Capture the cell that displays the provided text and extract its [x, y] central coordinate. 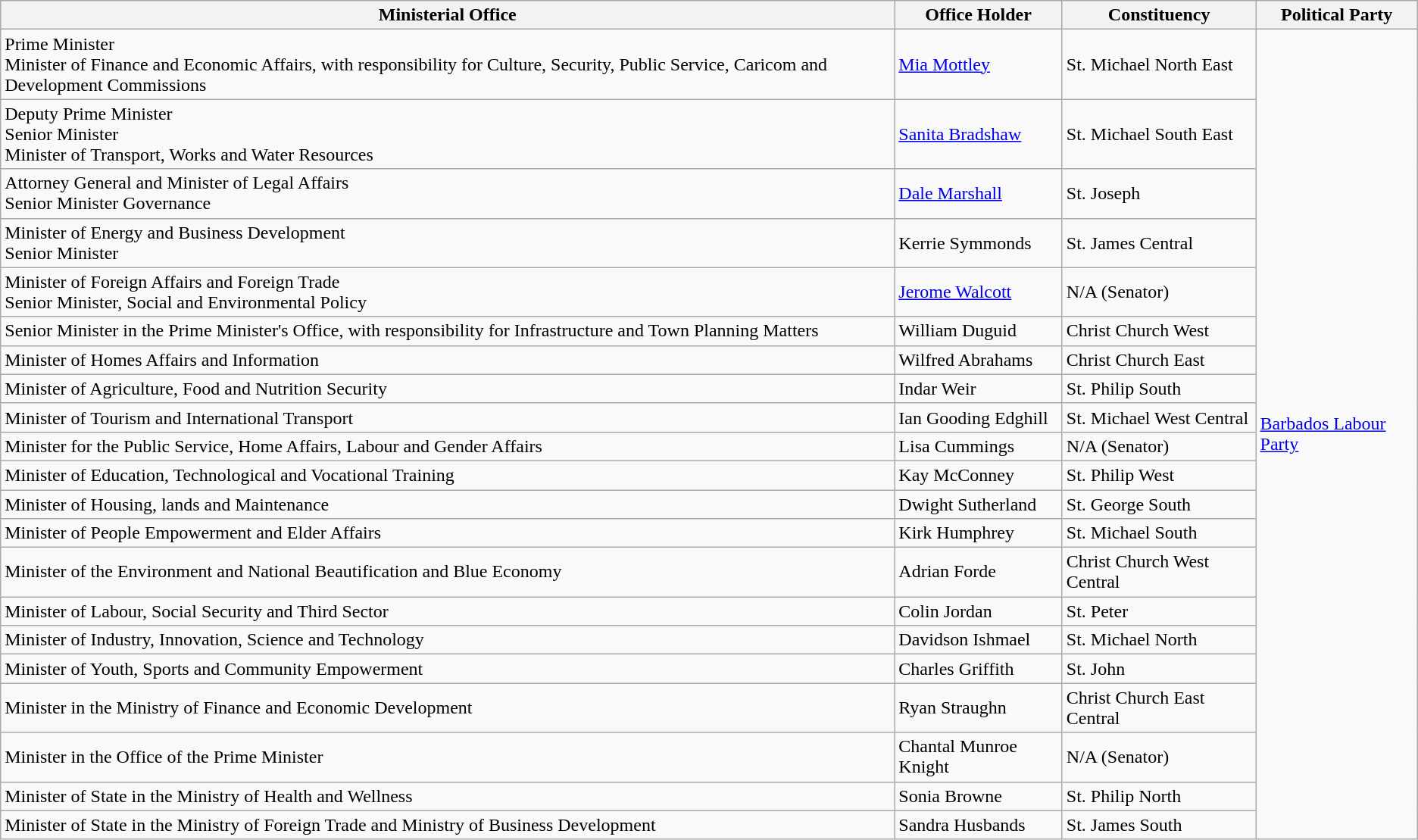
Minister in the Office of the Prime Minister [448, 757]
Christ Church West [1159, 331]
Minister for the Public Service, Home Affairs, Labour and Gender Affairs [448, 446]
Minister of State in the Ministry of Health and Wellness [448, 796]
Chantal Munroe Knight [979, 757]
Minister of Housing, lands and Maintenance [448, 504]
Christ Church West Central [1159, 573]
Christ Church East Central [1159, 707]
Sonia Browne [979, 796]
St. Philip West [1159, 475]
Wilfred Abrahams [979, 360]
Minister of State in the Ministry of Foreign Trade and Ministry of Business Development [448, 825]
Minister of Foreign Affairs and Foreign TradeSenior Minister, Social and Environmental Policy [448, 292]
Ministerial Office [448, 15]
St. Peter [1159, 611]
St. Michael West Central [1159, 417]
St. Philip South [1159, 389]
Kirk Humphrey [979, 533]
Colin Jordan [979, 611]
Minister of the Environment and National Beautification and Blue Economy [448, 573]
Senior Minister in the Prime Minister's Office, with responsibility for Infrastructure and Town Planning Matters [448, 331]
Charles Griffith [979, 669]
Minister of Tourism and International Transport [448, 417]
St. James Central [1159, 242]
St. James South [1159, 825]
Kerrie Symmonds [979, 242]
Sandra Husbands [979, 825]
St. Michael South [1159, 533]
St. George South [1159, 504]
St. Joseph [1159, 194]
Minister of Agriculture, Food and Nutrition Security [448, 389]
Kay McConney [979, 475]
St. Michael North East [1159, 64]
William Duguid [979, 331]
Attorney General and Minister of Legal AffairsSenior Minister Governance [448, 194]
Political Party [1336, 15]
Deputy Prime MinisterSenior MinisterMinister of Transport, Works and Water Resources [448, 134]
St. Michael South East [1159, 134]
Mia Mottley [979, 64]
Sanita Bradshaw [979, 134]
Constituency [1159, 15]
Ian Gooding Edghill [979, 417]
Adrian Forde [979, 573]
Christ Church East [1159, 360]
Minister of Energy and Business DevelopmentSenior Minister [448, 242]
St. John [1159, 669]
Minister of People Empowerment and Elder Affairs [448, 533]
St. Michael North [1159, 640]
Dale Marshall [979, 194]
Minister of Labour, Social Security and Third Sector [448, 611]
Office Holder [979, 15]
Minister in the Ministry of Finance and Economic Development [448, 707]
Jerome Walcott [979, 292]
Minister of Youth, Sports and Community Empowerment [448, 669]
Minister of Industry, Innovation, Science and Technology [448, 640]
St. Philip North [1159, 796]
Dwight Sutherland [979, 504]
Barbados Labour Party [1336, 435]
Ryan Straughn [979, 707]
Indar Weir [979, 389]
Minister of Education, Technological and Vocational Training [448, 475]
Minister of Homes Affairs and Information [448, 360]
Davidson Ishmael [979, 640]
Lisa Cummings [979, 446]
